Search for the cell housing the specified text and yield its (X, Y) center coordinate. 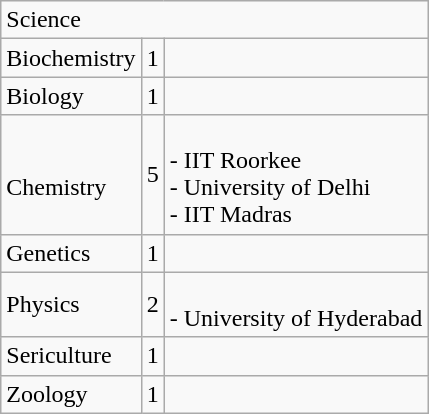
5 (152, 174)
Genetics (71, 253)
Sericulture (71, 356)
Zoology (71, 394)
Chemistry (71, 174)
2 (152, 304)
Biology (71, 96)
Biochemistry (71, 58)
- University of Hyderabad (296, 304)
- IIT Roorkee- University of Delhi- IIT Madras (296, 174)
Science (214, 20)
Physics (71, 304)
